From the cell containing the given text, extract its center point as [x, y] coordinate. 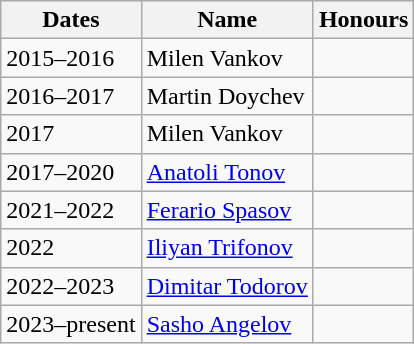
Martin Doychev [227, 96]
2017 [71, 134]
2015–2016 [71, 58]
2016–2017 [71, 96]
Dates [71, 20]
Honours [363, 20]
Dimitar Todorov [227, 286]
2022–2023 [71, 286]
Anatoli Tonov [227, 172]
Sasho Angelov [227, 324]
Ferario Spasov [227, 210]
2022 [71, 248]
2021–2022 [71, 210]
Iliyan Trifonov [227, 248]
2023–present [71, 324]
2017–2020 [71, 172]
Name [227, 20]
